Determine the [X, Y] coordinate at the center of the cell enclosing the given text.  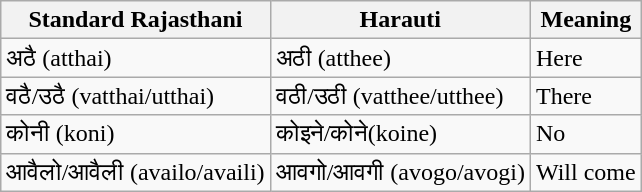
आवैलो/आवैली (availo/availi) [136, 172]
There [586, 96]
कोइने/कोने(koine) [400, 134]
अठै (atthai) [136, 58]
Will come [586, 172]
वठी/उठी (vatthee/utthee) [400, 96]
अठी (atthee) [400, 58]
Here [586, 58]
कोनी (koni) [136, 134]
No [586, 134]
Harauti [400, 20]
Meaning [586, 20]
आवगो/आवगी (avogo/avogi) [400, 172]
Standard Rajasthani [136, 20]
वठै/उठै (vatthai/utthai) [136, 96]
